For the text-containing cell, return its midpoint in [x, y] coordinate format. 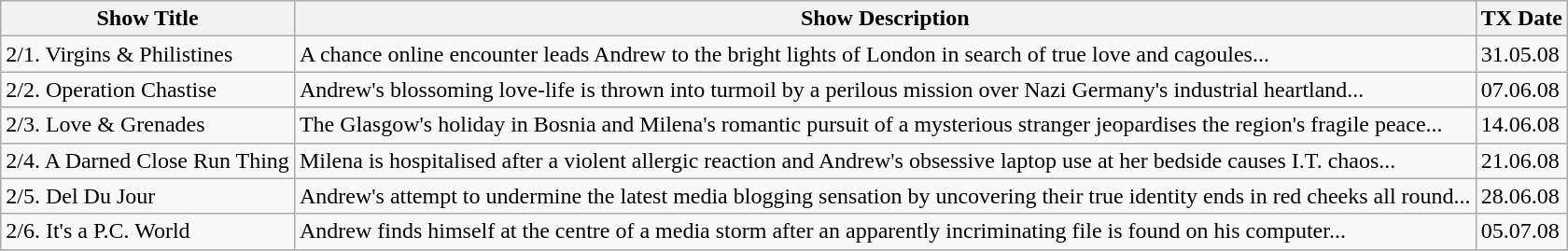
2/1. Virgins & Philistines [147, 54]
2/5. Del Du Jour [147, 196]
21.06.08 [1521, 160]
The Glasgow's holiday in Bosnia and Milena's romantic pursuit of a mysterious stranger jeopardises the region's fragile peace... [885, 125]
14.06.08 [1521, 125]
07.06.08 [1521, 90]
05.07.08 [1521, 231]
A chance online encounter leads Andrew to the bright lights of London in search of true love and cagoules... [885, 54]
Show Title [147, 19]
2/6. It's a P.C. World [147, 231]
2/4. A Darned Close Run Thing [147, 160]
2/3. Love & Grenades [147, 125]
2/2. Operation Chastise [147, 90]
Show Description [885, 19]
Andrew's blossoming love-life is thrown into turmoil by a perilous mission over Nazi Germany's industrial heartland... [885, 90]
TX Date [1521, 19]
Andrew finds himself at the centre of a media storm after an apparently incriminating file is found on his computer... [885, 231]
28.06.08 [1521, 196]
Andrew's attempt to undermine the latest media blogging sensation by uncovering their true identity ends in red cheeks all round... [885, 196]
Milena is hospitalised after a violent allergic reaction and Andrew's obsessive laptop use at her bedside causes I.T. chaos... [885, 160]
31.05.08 [1521, 54]
